Search for the cell housing the specified text and yield its (x, y) center coordinate. 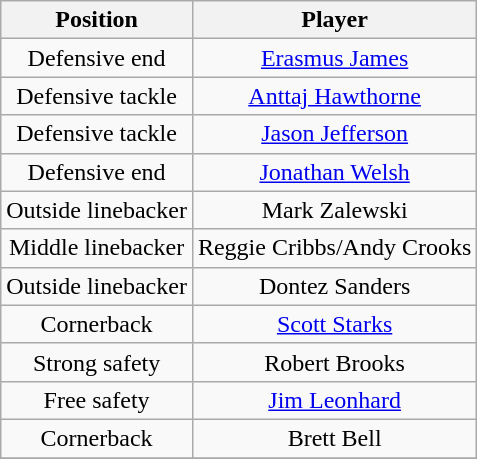
Mark Zalewski (334, 210)
Erasmus James (334, 58)
Player (334, 20)
Jason Jefferson (334, 134)
Free safety (97, 400)
Reggie Cribbs/Andy Crooks (334, 248)
Scott Starks (334, 324)
Jim Leonhard (334, 400)
Brett Bell (334, 438)
Strong safety (97, 362)
Dontez Sanders (334, 286)
Jonathan Welsh (334, 172)
Middle linebacker (97, 248)
Position (97, 20)
Anttaj Hawthorne (334, 96)
Robert Brooks (334, 362)
